Scan for the cell matching the given text and deliver its [x, y] coordinate at center. 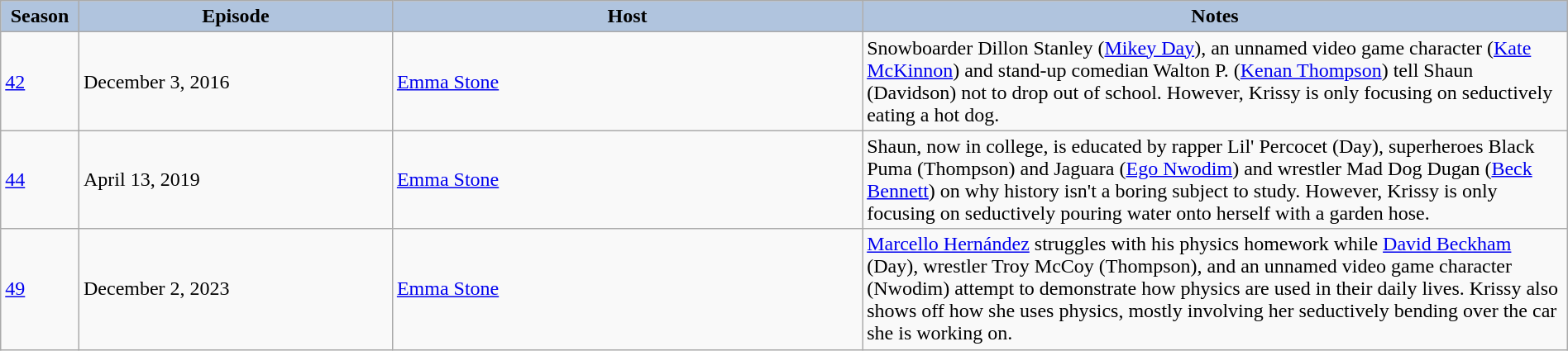
April 13, 2019 [235, 180]
Season [40, 17]
Episode [235, 17]
December 2, 2023 [235, 289]
Notes [1216, 17]
44 [40, 180]
42 [40, 81]
49 [40, 289]
December 3, 2016 [235, 81]
Host [627, 17]
